Provide the [x, y] coordinate of the cell's center where the given text is located.  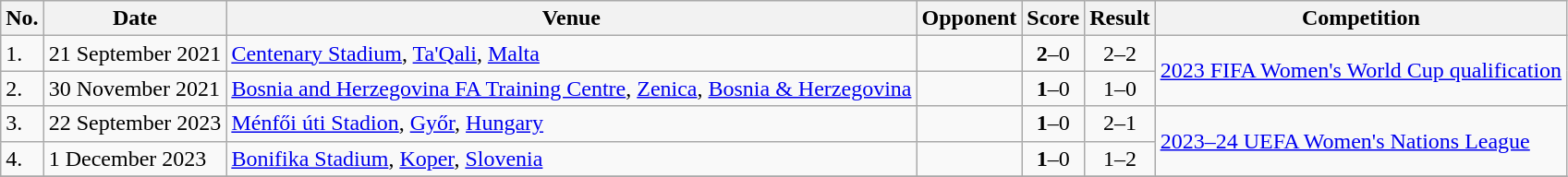
1. [22, 53]
30 November 2021 [135, 88]
2–0 [1053, 53]
4. [22, 159]
Centenary Stadium, Ta'Qali, Malta [571, 53]
2. [22, 88]
Score [1053, 18]
Result [1120, 18]
3. [22, 124]
Bonifika Stadium, Koper, Slovenia [571, 159]
No. [22, 18]
Date [135, 18]
2–1 [1120, 124]
Ménfői úti Stadion, Győr, Hungary [571, 124]
Competition [1361, 18]
21 September 2021 [135, 53]
Bosnia and Herzegovina FA Training Centre, Zenica, Bosnia & Herzegovina [571, 88]
1 December 2023 [135, 159]
2023 FIFA Women's World Cup qualification [1361, 71]
2–2 [1120, 53]
Opponent [969, 18]
Venue [571, 18]
1–2 [1120, 159]
2023–24 UEFA Women's Nations League [1361, 141]
22 September 2023 [135, 124]
